Output the (X, Y) coordinate of the center of the cell containing the given text.  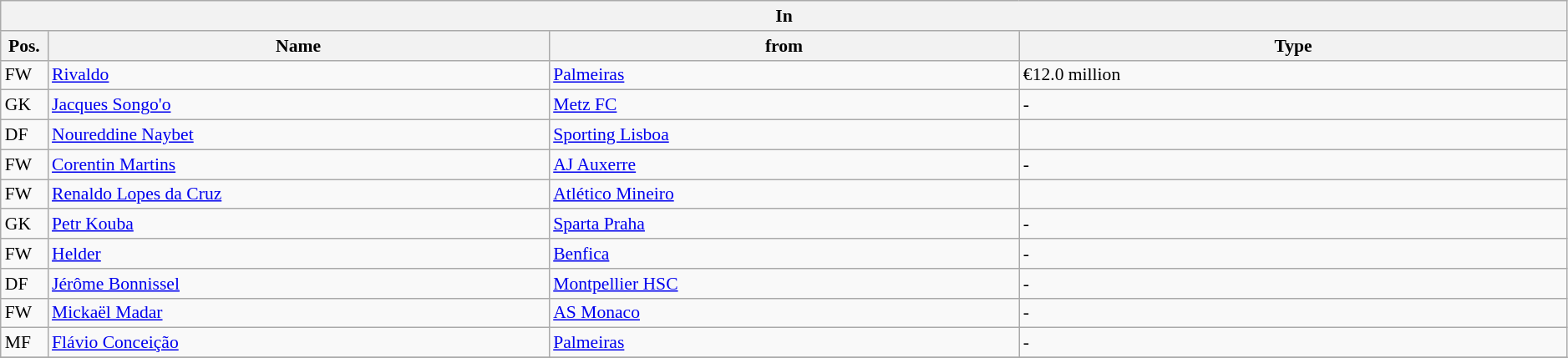
Flávio Conceição (298, 343)
Corentin Martins (298, 164)
Jérôme Bonnissel (298, 284)
Montpellier HSC (784, 284)
Helder (298, 254)
Jacques Songo'o (298, 105)
Atlético Mineiro (784, 194)
Renaldo Lopes da Cruz (298, 194)
Sparta Praha (784, 224)
MF (24, 343)
Name (298, 46)
Metz FC (784, 105)
Benfica (784, 254)
Noureddine Naybet (298, 135)
€12.0 million (1293, 75)
from (784, 46)
Type (1293, 46)
Sporting Lisboa (784, 135)
Petr Kouba (298, 224)
AJ Auxerre (784, 164)
Mickaël Madar (298, 313)
In (784, 16)
Pos. (24, 46)
AS Monaco (784, 313)
Rivaldo (298, 75)
